Locate the cell with the specified text and output its (X, Y) center coordinate. 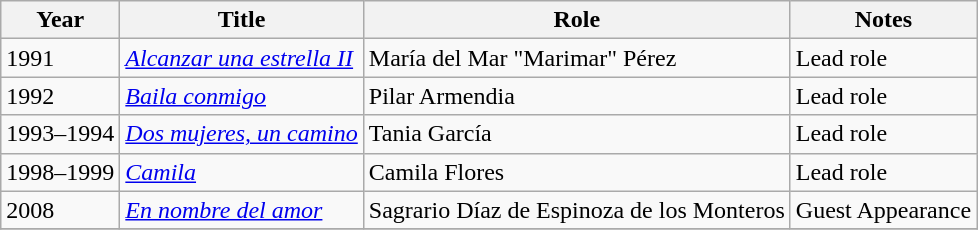
Baila conmigo (242, 96)
Title (242, 20)
1992 (60, 96)
2008 (60, 210)
Role (576, 20)
En nombre del amor (242, 210)
Tania García (576, 134)
Guest Appearance (883, 210)
Alcanzar una estrella II (242, 58)
Dos mujeres, un camino (242, 134)
Pilar Armendia (576, 96)
María del Mar "Marimar" Pérez (576, 58)
1993–1994 (60, 134)
Camila (242, 172)
Notes (883, 20)
Year (60, 20)
Camila Flores (576, 172)
1991 (60, 58)
1998–1999 (60, 172)
Sagrario Díaz de Espinoza de los Monteros (576, 210)
